Detect which cell encompasses the target text, then output its (x, y) center coordinate. 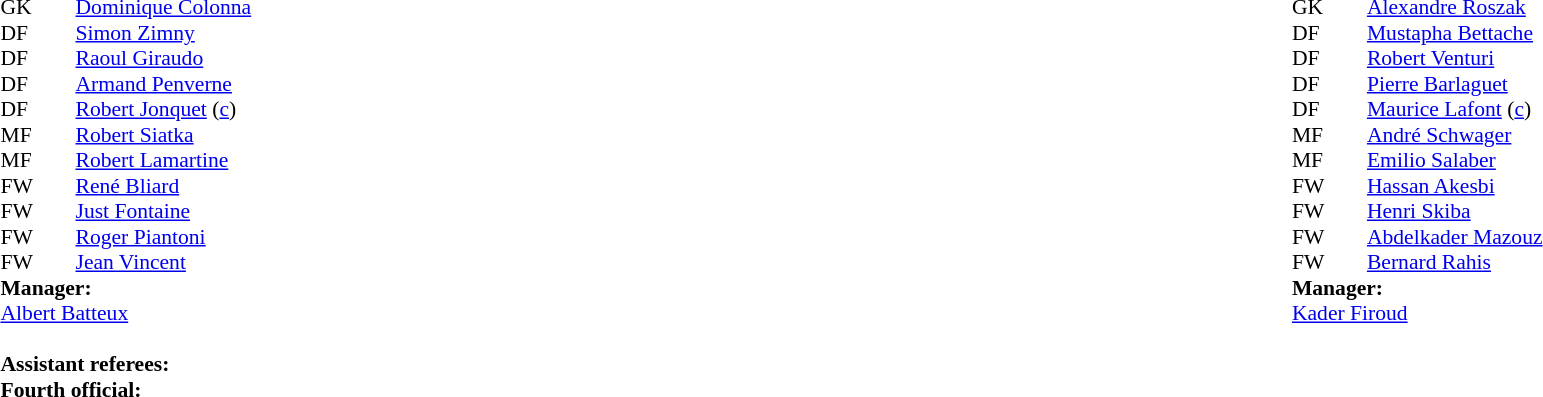
Mustapha Bettache (1455, 33)
Robert Siatka (164, 135)
Armand Penverne (164, 84)
Roger Piantoni (164, 237)
René Bliard (164, 186)
Robert Jonquet (c) (164, 109)
Robert Venturi (1455, 59)
Raoul Giraudo (164, 59)
Bernard Rahis (1455, 263)
Simon Zimny (164, 33)
Just Fontaine (164, 211)
Maurice Lafont (c) (1455, 109)
Abdelkader Mazouz (1455, 237)
Kader Firoud (1418, 313)
Pierre Barlaguet (1455, 84)
Robert Lamartine (164, 161)
André Schwager (1455, 135)
Jean Vincent (164, 263)
Henri Skiba (1455, 211)
Emilio Salaber (1455, 161)
Hassan Akesbi (1455, 186)
